Output the [x, y] coordinate of the center of the cell containing the given text.  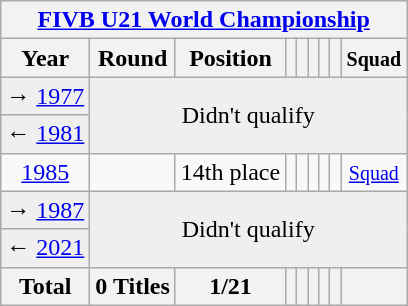
Position [230, 58]
Year [46, 58]
Total [46, 286]
FIVB U21 World Championship [204, 20]
14th place [230, 172]
Round [133, 58]
→ 1987 [46, 210]
← 1981 [46, 134]
1985 [46, 172]
0 Titles [133, 286]
1/21 [230, 286]
→ 1977 [46, 96]
← 2021 [46, 248]
